Return [X, Y] of the center of cell containing provided text 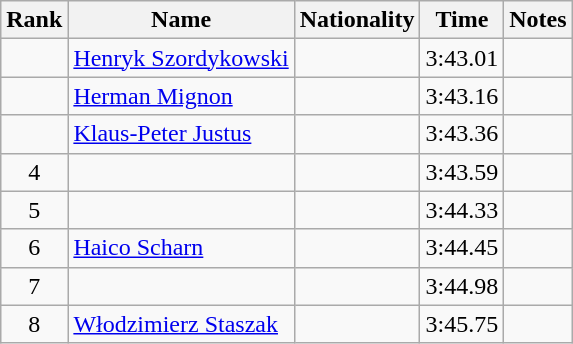
Klaus-Peter Justus [181, 134]
4 [34, 172]
Henryk Szordykowski [181, 58]
3:43.36 [462, 134]
Herman Mignon [181, 96]
3:43.59 [462, 172]
Time [462, 20]
Name [181, 20]
3:44.98 [462, 286]
Haico Scharn [181, 248]
Nationality [357, 20]
3:43.16 [462, 96]
Notes [538, 20]
6 [34, 248]
8 [34, 324]
3:44.33 [462, 210]
3:44.45 [462, 248]
7 [34, 286]
Włodzimierz Staszak [181, 324]
3:45.75 [462, 324]
3:43.01 [462, 58]
5 [34, 210]
Rank [34, 20]
